Find where the given text appears and provide that cell's center as (x, y) coordinate. 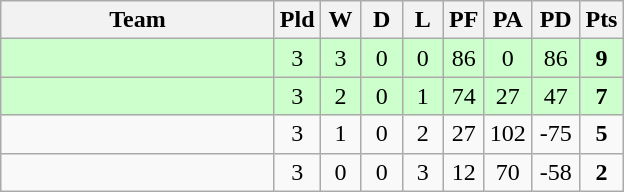
PA (508, 20)
47 (556, 96)
Team (138, 20)
-58 (556, 172)
7 (602, 96)
W (340, 20)
PF (464, 20)
Pld (297, 20)
Pts (602, 20)
74 (464, 96)
D (382, 20)
PD (556, 20)
102 (508, 134)
12 (464, 172)
70 (508, 172)
9 (602, 58)
-75 (556, 134)
L (422, 20)
5 (602, 134)
